Capture the cell that displays the provided text and extract its (X, Y) central coordinate. 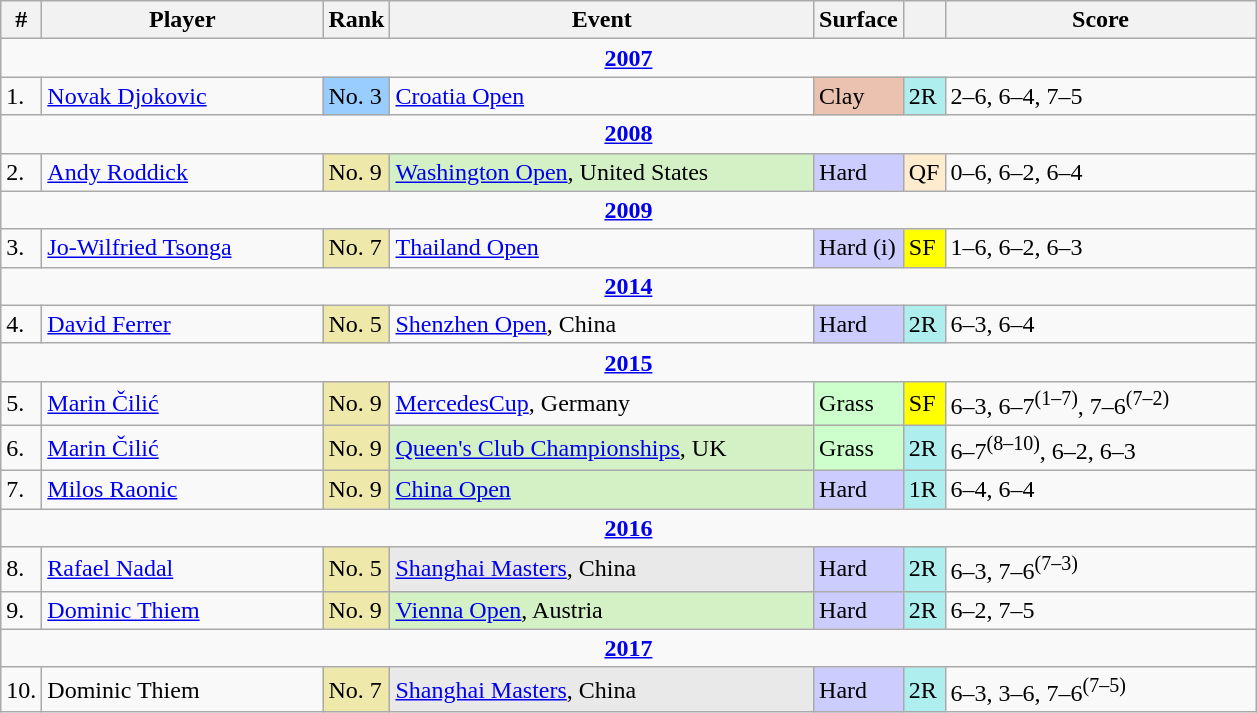
1. (22, 96)
2007 (628, 58)
9. (22, 610)
6–3, 7–6(7–3) (1100, 570)
China Open (602, 489)
6–7(8–10), 6–2, 6–3 (1100, 448)
Rafael Nadal (182, 570)
Andy Roddick (182, 172)
2016 (628, 528)
Washington Open, United States (602, 172)
Surface (859, 20)
David Ferrer (182, 324)
0–6, 6–2, 6–4 (1100, 172)
Player (182, 20)
Vienna Open, Austria (602, 610)
2014 (628, 286)
3. (22, 248)
Novak Djokovic (182, 96)
Score (1100, 20)
2. (22, 172)
Clay (859, 96)
MercedesCup, Germany (602, 404)
2–6, 6–4, 7–5 (1100, 96)
2009 (628, 210)
6. (22, 448)
6–3, 6–4 (1100, 324)
Rank (356, 20)
Thailand Open (602, 248)
Milos Raonic (182, 489)
8. (22, 570)
1–6, 6–2, 6–3 (1100, 248)
6–3, 6–7(1–7), 7–6(7–2) (1100, 404)
Jo-Wilfried Tsonga (182, 248)
Hard (i) (859, 248)
Shenzhen Open, China (602, 324)
2015 (628, 362)
# (22, 20)
4. (22, 324)
Croatia Open (602, 96)
QF (924, 172)
1R (924, 489)
5. (22, 404)
6–3, 3–6, 7–6(7–5) (1100, 690)
No. 3 (356, 96)
7. (22, 489)
10. (22, 690)
2017 (628, 648)
Queen's Club Championships, UK (602, 448)
6–4, 6–4 (1100, 489)
Event (602, 20)
6–2, 7–5 (1100, 610)
2008 (628, 134)
